Scan for the cell matching the given text and deliver its [x, y] coordinate at center. 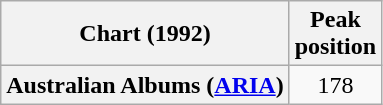
Australian Albums (ARIA) [145, 85]
Peakposition [335, 34]
Chart (1992) [145, 34]
178 [335, 85]
